Identify which cell holds the provided text, then report its [x, y] central coordinate. 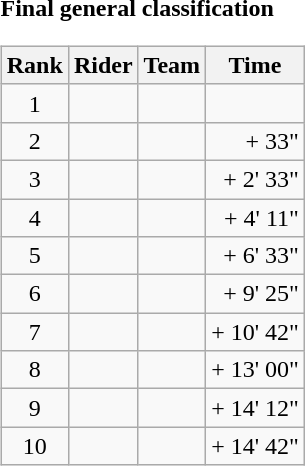
9 [34, 408]
+ 2' 33" [256, 179]
+ 9' 25" [256, 294]
+ 13' 00" [256, 370]
3 [34, 179]
2 [34, 141]
Rider [103, 65]
6 [34, 294]
10 [34, 446]
Time [256, 65]
+ 6' 33" [256, 256]
+ 14' 42" [256, 446]
7 [34, 332]
+ 4' 11" [256, 217]
4 [34, 217]
8 [34, 370]
+ 33" [256, 141]
Rank [34, 65]
1 [34, 103]
+ 10' 42" [256, 332]
+ 14' 12" [256, 408]
Team [172, 65]
5 [34, 256]
